Output the (X, Y) coordinate of the center of the cell containing the given text.  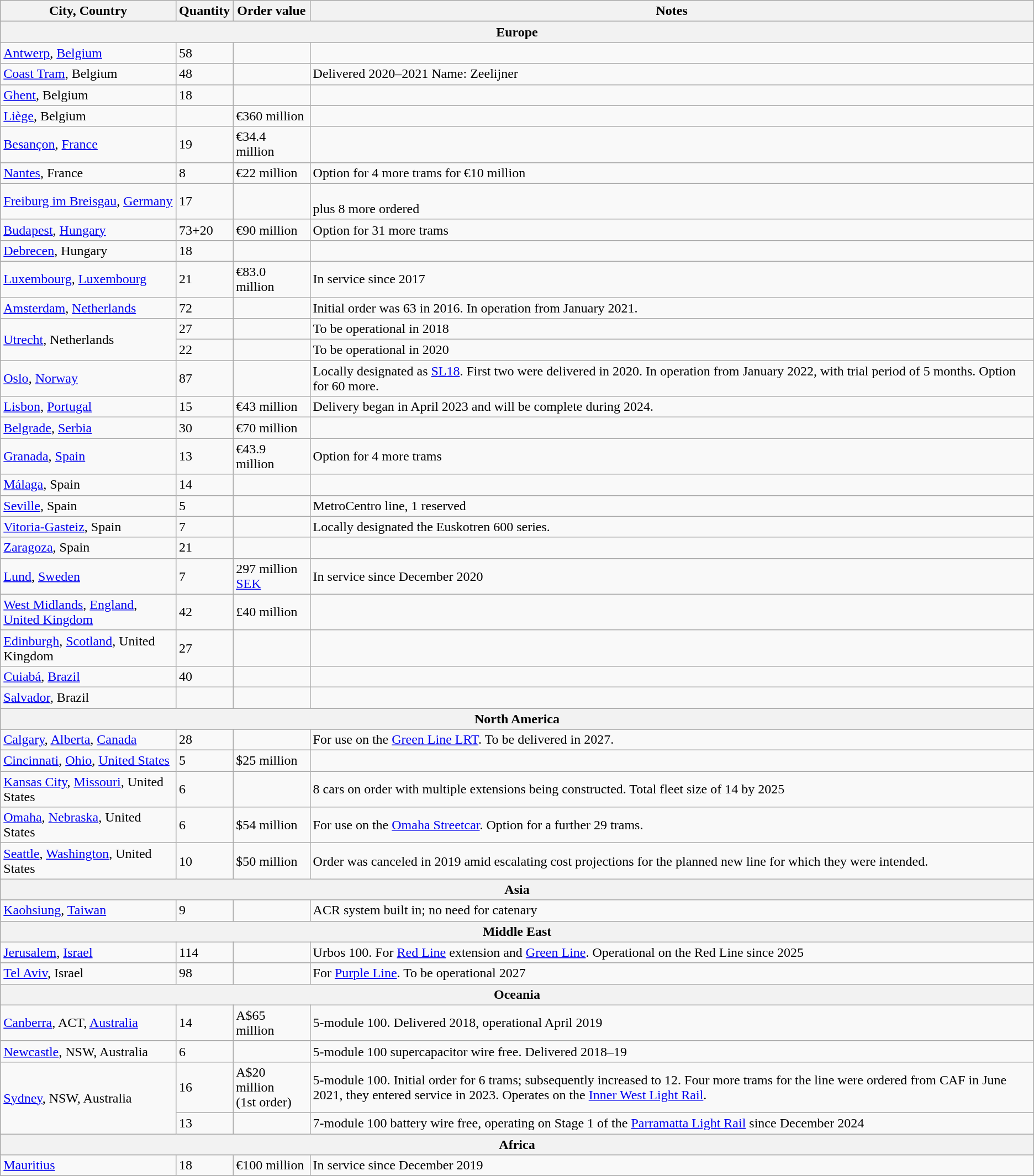
Liège, Belgium (88, 116)
Utrecht, Netherlands (88, 340)
To be operational in 2020 (672, 350)
MetroCentro line, 1 reserved (672, 506)
Option for 4 more trams for €10 million (672, 173)
Tel Aviv, Israel (88, 973)
Luxembourg, Luxembourg (88, 279)
Oceania (517, 994)
98 (204, 973)
16 (204, 1087)
Seattle, Washington, United States (88, 861)
For Purple Line. To be operational 2027 (672, 973)
Belgrade, Serbia (88, 428)
To be operational in 2018 (672, 329)
Option for 31 more trams (672, 230)
Omaha, Nebraska, United States (88, 825)
Salvador, Brazil (88, 697)
Calgary, Alberta, Canada (88, 740)
17 (204, 201)
£40 million (272, 612)
Locally designated as SL18. First two were delivered in 2020. In operation from January 2022, with trial period of 5 months. Option for 60 more. (672, 379)
€70 million (272, 428)
Sydney, NSW, Australia (88, 1098)
Vitoria-Gasteiz, Spain (88, 527)
$50 million (272, 861)
19 (204, 145)
North America (517, 718)
Newcastle, NSW, Australia (88, 1051)
In service since December 2020 (672, 576)
42 (204, 612)
Jerusalem, Israel (88, 952)
Ghent, Belgium (88, 95)
In service since December 2019 (672, 1166)
Oslo, Norway (88, 379)
Middle East (517, 931)
€83.0 million (272, 279)
40 (204, 676)
15 (204, 407)
73+20 (204, 230)
Order was canceled in 2019 amid escalating cost projections for the planned new line for which they were intended. (672, 861)
10 (204, 861)
5-module 100 supercapacitor wire free. Delivered 2018–19 (672, 1051)
Cincinnati, Ohio, United States (88, 761)
Edinburgh, Scotland, United Kingdom (88, 648)
Delivered 2020–2021 Name: Zeelijner (672, 74)
Nantes, France (88, 173)
Option for 4 more trams (672, 456)
58 (204, 53)
€34.4 million (272, 145)
9 (204, 910)
€22 million (272, 173)
Lisbon, Portugal (88, 407)
Coast Tram, Belgium (88, 74)
22 (204, 350)
297 million SEK (272, 576)
ACR system built in; no need for catenary (672, 910)
Europe (517, 32)
Granada, Spain (88, 456)
30 (204, 428)
5-module 100. Delivered 2018, operational April 2019 (672, 1023)
For use on the Omaha Streetcar. Option for a further 29 trams. (672, 825)
Mauritius (88, 1166)
A$20 million(1st order) (272, 1087)
Zaragoza, Spain (88, 548)
Cuiabá, Brazil (88, 676)
$54 million (272, 825)
48 (204, 74)
114 (204, 952)
Lund, Sweden (88, 576)
$25 million (272, 761)
Besançon, France (88, 145)
For use on the Green Line LRT. To be delivered in 2027. (672, 740)
Africa (517, 1145)
West Midlands, England, United Kingdom (88, 612)
Debrecen, Hungary (88, 251)
Asia (517, 889)
Order value (272, 11)
Notes (672, 11)
plus 8 more ordered (672, 201)
Amsterdam, Netherlands (88, 308)
8 (204, 173)
7-module 100 battery wire free, operating on Stage 1 of the Parramatta Light Rail since December 2024 (672, 1123)
Urbos 100. For Red Line extension and Green Line. Operational on the Red Line since 2025 (672, 952)
28 (204, 740)
Kaohsiung, Taiwan (88, 910)
Seville, Spain (88, 506)
Freiburg im Breisgau, Germany (88, 201)
Kansas City, Missouri, United States (88, 790)
Antwerp, Belgium (88, 53)
€100 million (272, 1166)
City, Country (88, 11)
Locally designated the Euskotren 600 series. (672, 527)
Initial order was 63 in 2016. In operation from January 2021. (672, 308)
Málaga, Spain (88, 485)
72 (204, 308)
A$65 million (272, 1023)
Canberra, ACT, Australia (88, 1023)
Delivery began in April 2023 and will be complete during 2024. (672, 407)
€43.9 million (272, 456)
8 cars on order with multiple extensions being constructed. Total fleet size of 14 by 2025 (672, 790)
In service since 2017 (672, 279)
87 (204, 379)
Budapest, Hungary (88, 230)
€360 million (272, 116)
Quantity (204, 11)
€43 million (272, 407)
€90 million (272, 230)
